Capture the cell that displays the provided text and extract its (X, Y) central coordinate. 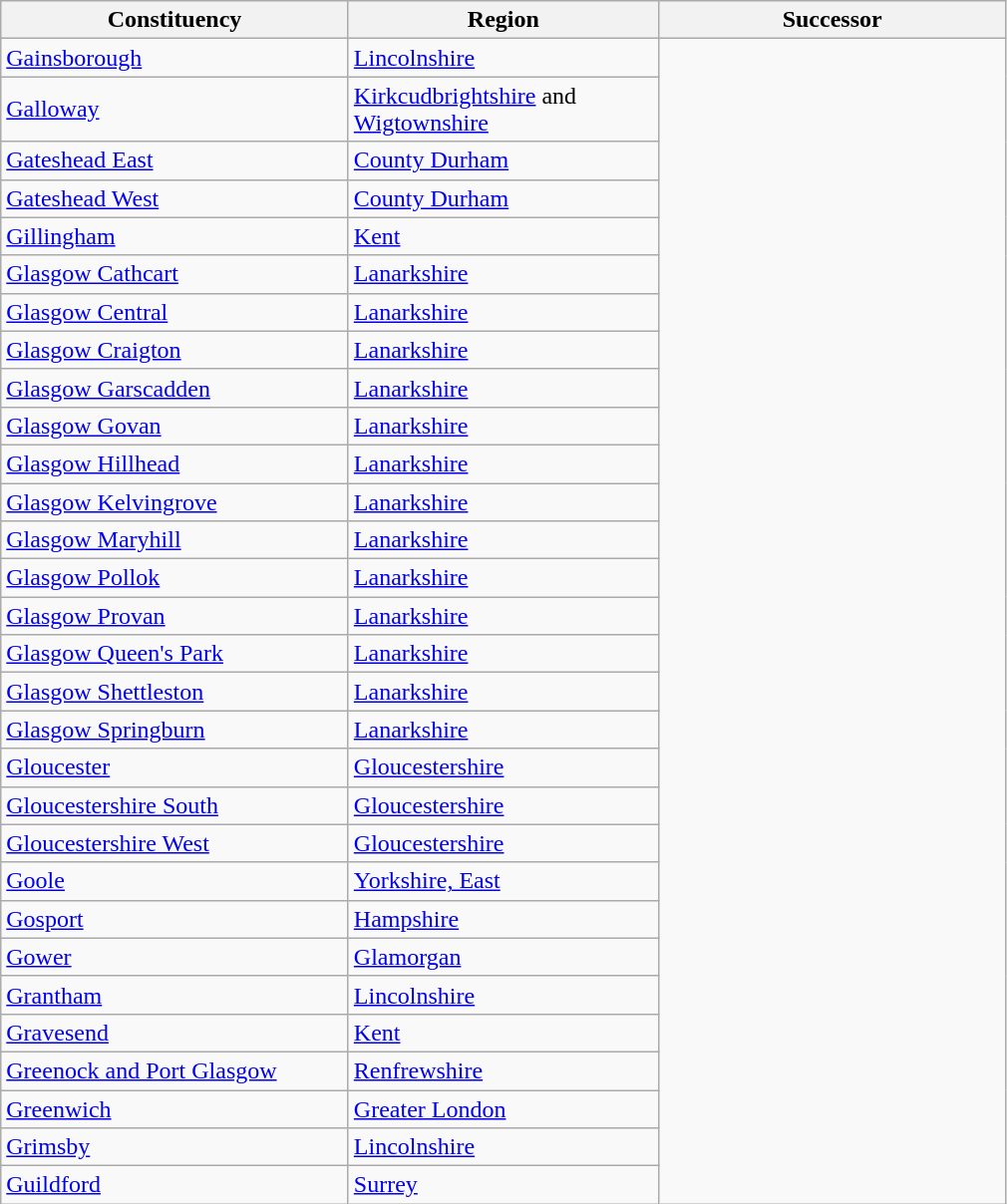
Glasgow Garscadden (175, 388)
Hampshire (503, 919)
Greater London (503, 1109)
Kirkcudbrightshire and Wigtownshire (503, 110)
Successor (832, 20)
Glasgow Kelvingrove (175, 501)
Gloucestershire South (175, 805)
Gloucester (175, 767)
Glasgow Maryhill (175, 540)
Constituency (175, 20)
Glasgow Queen's Park (175, 654)
Glasgow Cathcart (175, 274)
Greenwich (175, 1109)
Gosport (175, 919)
Glasgow Govan (175, 426)
Surrey (503, 1185)
Yorkshire, East (503, 881)
Glamorgan (503, 957)
Guildford (175, 1185)
Greenock and Port Glasgow (175, 1070)
Gateshead East (175, 160)
Glasgow Provan (175, 616)
Gateshead West (175, 198)
Grantham (175, 995)
Glasgow Shettleston (175, 692)
Goole (175, 881)
Gower (175, 957)
Glasgow Pollok (175, 578)
Glasgow Central (175, 312)
Region (503, 20)
Glasgow Springburn (175, 730)
Glasgow Hillhead (175, 463)
Grimsby (175, 1147)
Gravesend (175, 1033)
Galloway (175, 110)
Gloucestershire West (175, 843)
Gainsborough (175, 58)
Renfrewshire (503, 1070)
Glasgow Craigton (175, 350)
Gillingham (175, 236)
